Identify which cell holds the provided text, then report its [X, Y] central coordinate. 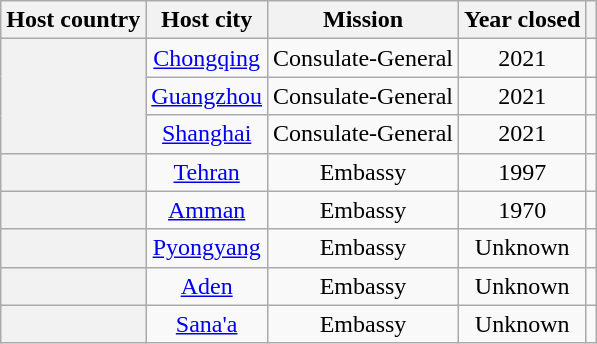
Year closed [522, 20]
Sana'a [207, 324]
Tehran [207, 172]
Shanghai [207, 134]
1997 [522, 172]
Amman [207, 210]
1970 [522, 210]
Host country [74, 20]
Mission [364, 20]
Guangzhou [207, 96]
Chongqing [207, 58]
Host city [207, 20]
Pyongyang [207, 248]
Aden [207, 286]
